Locate the cell with the specified text and output its [X, Y] center coordinate. 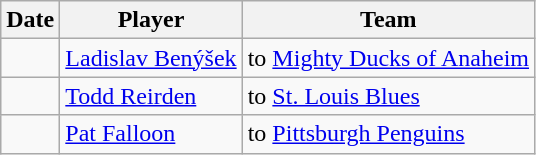
to Mighty Ducks of Anaheim [388, 58]
Date [30, 20]
Player [151, 20]
to St. Louis Blues [388, 96]
Pat Falloon [151, 134]
to Pittsburgh Penguins [388, 134]
Todd Reirden [151, 96]
Team [388, 20]
Ladislav Benýšek [151, 58]
